From the cell containing the given text, extract its center point as (X, Y) coordinate. 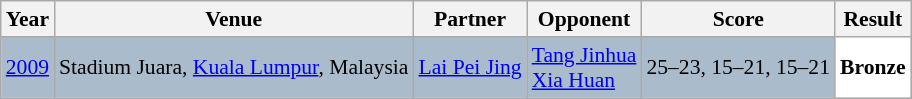
Stadium Juara, Kuala Lumpur, Malaysia (234, 68)
Year (28, 19)
Partner (470, 19)
Result (873, 19)
Opponent (584, 19)
Score (738, 19)
25–23, 15–21, 15–21 (738, 68)
2009 (28, 68)
Lai Pei Jing (470, 68)
Bronze (873, 68)
Venue (234, 19)
Tang Jinhua Xia Huan (584, 68)
